Search for the cell housing the specified text and yield its (x, y) center coordinate. 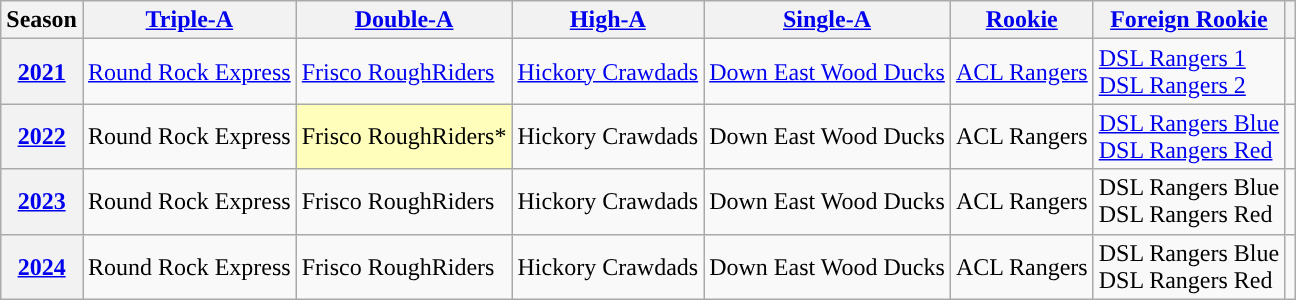
2023 (42, 202)
2022 (42, 136)
Triple-A (189, 20)
Foreign Rookie (1188, 20)
Single-A (828, 20)
Frisco RoughRiders* (404, 136)
DSL Rangers 1DSL Rangers 2 (1188, 72)
2021 (42, 72)
Rookie (1022, 20)
2024 (42, 266)
Double-A (404, 20)
High-A (608, 20)
Season (42, 20)
